Search for the cell housing the specified text and yield its [x, y] center coordinate. 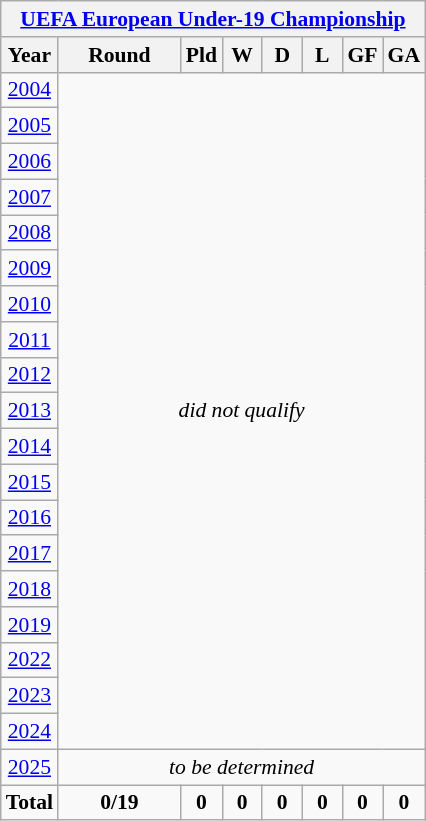
2017 [30, 554]
2004 [30, 90]
2011 [30, 340]
2022 [30, 660]
0/19 [120, 803]
did not qualify [242, 410]
Year [30, 55]
L [322, 55]
2010 [30, 304]
2012 [30, 375]
2019 [30, 625]
2006 [30, 162]
2014 [30, 447]
W [242, 55]
GA [404, 55]
2016 [30, 518]
2005 [30, 126]
Pld [202, 55]
Round [120, 55]
2007 [30, 197]
GF [362, 55]
2015 [30, 482]
2025 [30, 767]
2008 [30, 233]
UEFA European Under-19 Championship [213, 19]
2023 [30, 696]
Total [30, 803]
2009 [30, 269]
to be determined [242, 767]
2024 [30, 732]
2013 [30, 411]
D [282, 55]
2018 [30, 589]
